Scan for the cell matching the given text and deliver its [X, Y] coordinate at center. 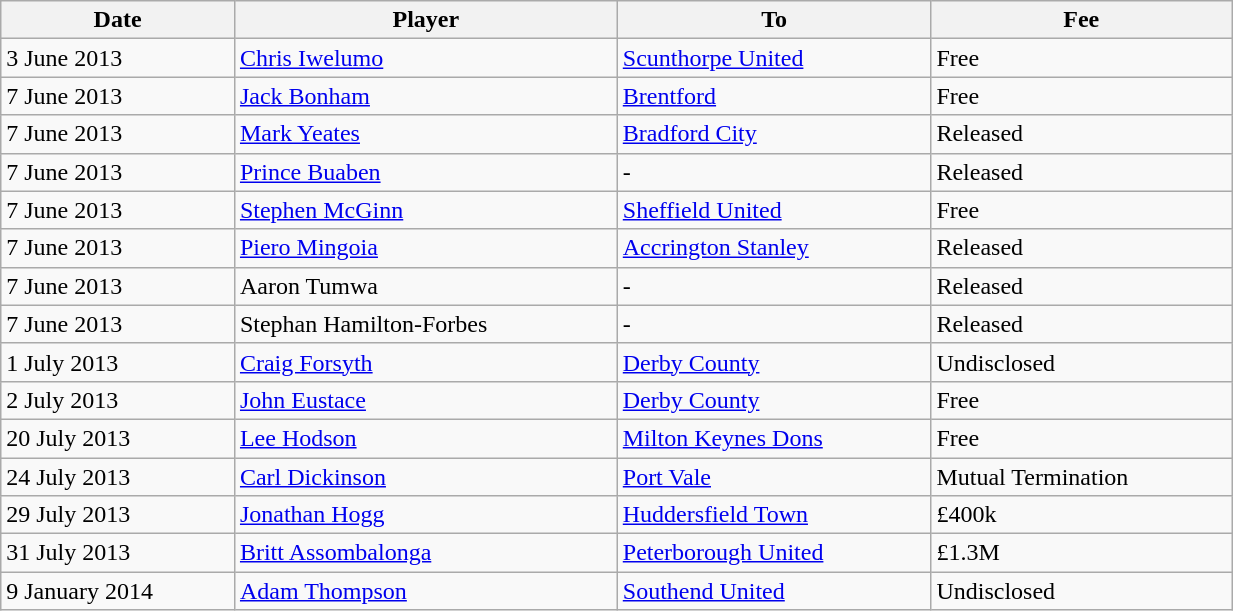
Milton Keynes Dons [774, 438]
Mutual Termination [1082, 477]
9 January 2014 [118, 591]
£400k [1082, 515]
£1.3M [1082, 553]
Chris Iwelumo [426, 58]
20 July 2013 [118, 438]
Fee [1082, 20]
Prince Buaben [426, 172]
Accrington Stanley [774, 248]
1 July 2013 [118, 362]
29 July 2013 [118, 515]
Player [426, 20]
Mark Yeates [426, 134]
Brentford [774, 96]
2 July 2013 [118, 400]
Aaron Tumwa [426, 286]
Lee Hodson [426, 438]
Jonathan Hogg [426, 515]
Craig Forsyth [426, 362]
Date [118, 20]
31 July 2013 [118, 553]
John Eustace [426, 400]
Peterborough United [774, 553]
24 July 2013 [118, 477]
Southend United [774, 591]
Bradford City [774, 134]
Piero Mingoia [426, 248]
Huddersfield Town [774, 515]
Sheffield United [774, 210]
Adam Thompson [426, 591]
Jack Bonham [426, 96]
Port Vale [774, 477]
Stephan Hamilton-Forbes [426, 324]
Stephen McGinn [426, 210]
To [774, 20]
Britt Assombalonga [426, 553]
Scunthorpe United [774, 58]
3 June 2013 [118, 58]
Carl Dickinson [426, 477]
